Provide the [X, Y] coordinate of the cell's center where the given text is located.  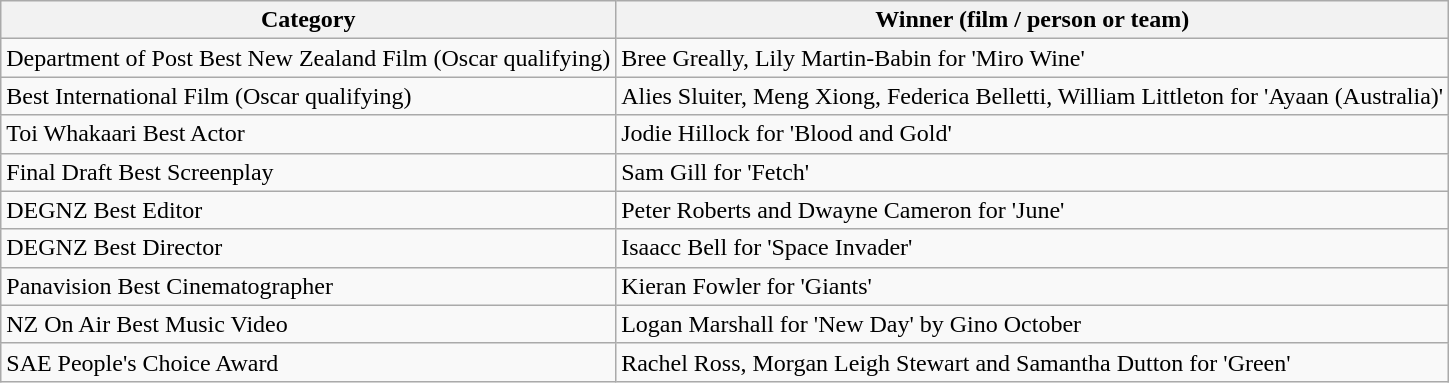
Best International Film (Oscar qualifying) [308, 96]
Kieran Fowler for 'Giants' [1032, 286]
Toi Whakaari Best Actor [308, 134]
Isaacc Bell for 'Space Invader' [1032, 248]
Sam Gill for 'Fetch' [1032, 172]
Peter Roberts and Dwayne Cameron for 'June' [1032, 210]
Rachel Ross, Morgan Leigh Stewart and Samantha Dutton for 'Green' [1032, 362]
Final Draft Best Screenplay [308, 172]
Alies Sluiter, Meng Xiong, Federica Belletti, William Littleton for 'Ayaan (Australia)' [1032, 96]
Category [308, 20]
Jodie Hillock for 'Blood and Gold' [1032, 134]
DEGNZ Best Editor [308, 210]
Bree Greally, Lily Martin-Babin for 'Miro Wine' [1032, 58]
Panavision Best Cinematographer [308, 286]
SAE People's Choice Award [308, 362]
NZ On Air Best Music Video [308, 324]
Department of Post Best New Zealand Film (Oscar qualifying) [308, 58]
Logan Marshall for 'New Day' by Gino October [1032, 324]
DEGNZ Best Director [308, 248]
Winner (film / person or team) [1032, 20]
